Scan for the cell matching the given text and deliver its (x, y) coordinate at center. 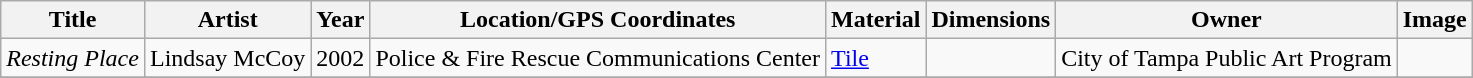
City of Tampa Public Art Program (1227, 58)
Artist (227, 20)
Lindsay McCoy (227, 58)
Owner (1227, 20)
Material (876, 20)
Location/GPS Coordinates (598, 20)
Tile (876, 58)
Image (1434, 20)
2002 (340, 58)
Dimensions (991, 20)
Resting Place (73, 58)
Year (340, 20)
Title (73, 20)
Police & Fire Rescue Communications Center (598, 58)
